Provide the (X, Y) coordinate of the cell's center where the given text is located.  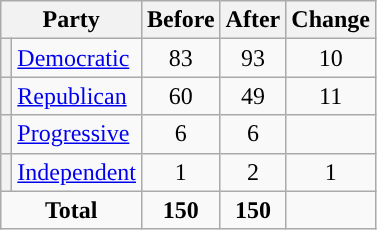
Change (331, 20)
Before (180, 20)
49 (253, 96)
60 (180, 96)
Democratic (77, 58)
83 (180, 58)
11 (331, 96)
Independent (77, 172)
Party (72, 20)
Republican (77, 96)
10 (331, 58)
Progressive (77, 134)
Total (72, 210)
93 (253, 58)
2 (253, 172)
After (253, 20)
